Pinpoint the cell where the given text exists, returning its (x, y) midpoint coordinate. 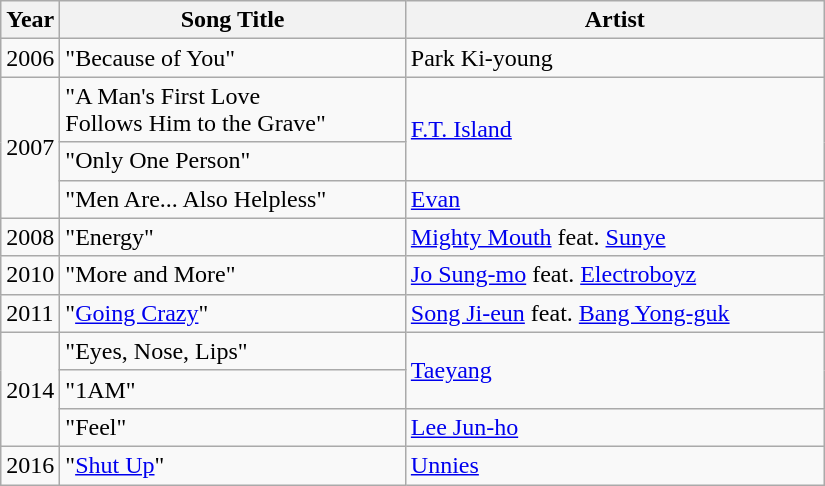
Song Title (233, 20)
"Eyes, Nose, Lips" (233, 351)
2010 (30, 275)
2014 (30, 389)
2011 (30, 313)
Song Ji-eun feat. Bang Yong-guk (614, 313)
2006 (30, 58)
"Energy" (233, 237)
2008 (30, 237)
"1AM" (233, 389)
Lee Jun-ho (614, 427)
"Men Are... Also Helpless" (233, 199)
Mighty Mouth feat. Sunye (614, 237)
"Because of You" (233, 58)
"More and More" (233, 275)
2016 (30, 465)
2007 (30, 148)
Year (30, 20)
"Shut Up" (233, 465)
Park Ki-young (614, 58)
Evan (614, 199)
Artist (614, 20)
"Going Crazy" (233, 313)
Unnies (614, 465)
"A Man's First Love Follows Him to the Grave" (233, 110)
"Feel" (233, 427)
F.T. Island (614, 128)
"Only One Person" (233, 161)
Jo Sung-mo feat. Electroboyz (614, 275)
Taeyang (614, 370)
